Return (X, Y) of the center of cell containing provided text 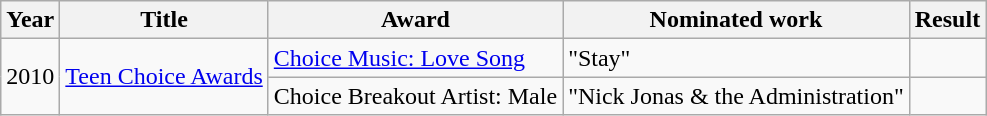
2010 (30, 77)
Result (947, 20)
"Nick Jonas & the Administration" (736, 96)
Choice Breakout Artist: Male (415, 96)
"Stay" (736, 58)
Title (164, 20)
Award (415, 20)
Choice Music: Love Song (415, 58)
Year (30, 20)
Nominated work (736, 20)
Teen Choice Awards (164, 77)
